Locate the cell with the specified text and output its [X, Y] center coordinate. 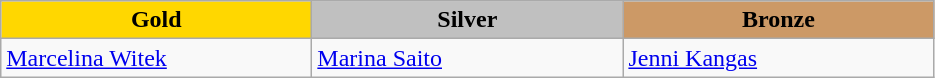
Bronze [778, 20]
Marcelina Witek [156, 58]
Silver [468, 20]
Gold [156, 20]
Jenni Kangas [778, 58]
Marina Saito [468, 58]
